Scan for the cell matching the given text and deliver its [x, y] coordinate at center. 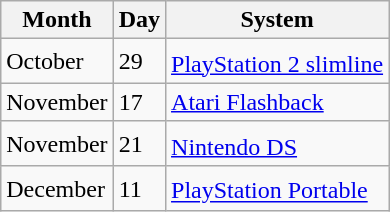
21 [139, 144]
October [57, 62]
11 [139, 188]
17 [139, 102]
PlayStation Portable [278, 188]
PlayStation 2 slimline [278, 62]
December [57, 188]
Day [139, 20]
Month [57, 20]
29 [139, 62]
Nintendo DS [278, 144]
System [278, 20]
Atari Flashback [278, 102]
